Find where the given text appears and provide that cell's center as (X, Y) coordinate. 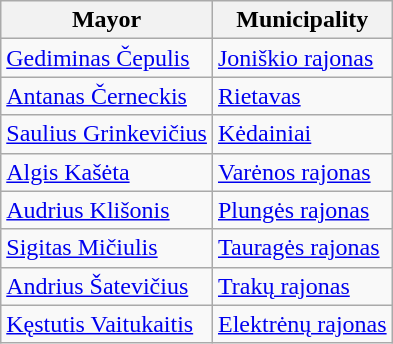
Plungės rajonas (302, 210)
Joniškio rajonas (302, 58)
Andrius Šatevičius (107, 286)
Audrius Klišonis (107, 210)
Kęstutis Vaitukaitis (107, 324)
Saulius Grinkevičius (107, 134)
Trakų rajonas (302, 286)
Rietavas (302, 96)
Gediminas Čepulis (107, 58)
Varėnos rajonas (302, 172)
Elektrėnų rajonas (302, 324)
Algis Kašėta (107, 172)
Municipality (302, 20)
Mayor (107, 20)
Sigitas Mičiulis (107, 248)
Antanas Černeckis (107, 96)
Kėdainiai (302, 134)
Tauragės rajonas (302, 248)
